Find where the given text appears and provide that cell's center as [X, Y] coordinate. 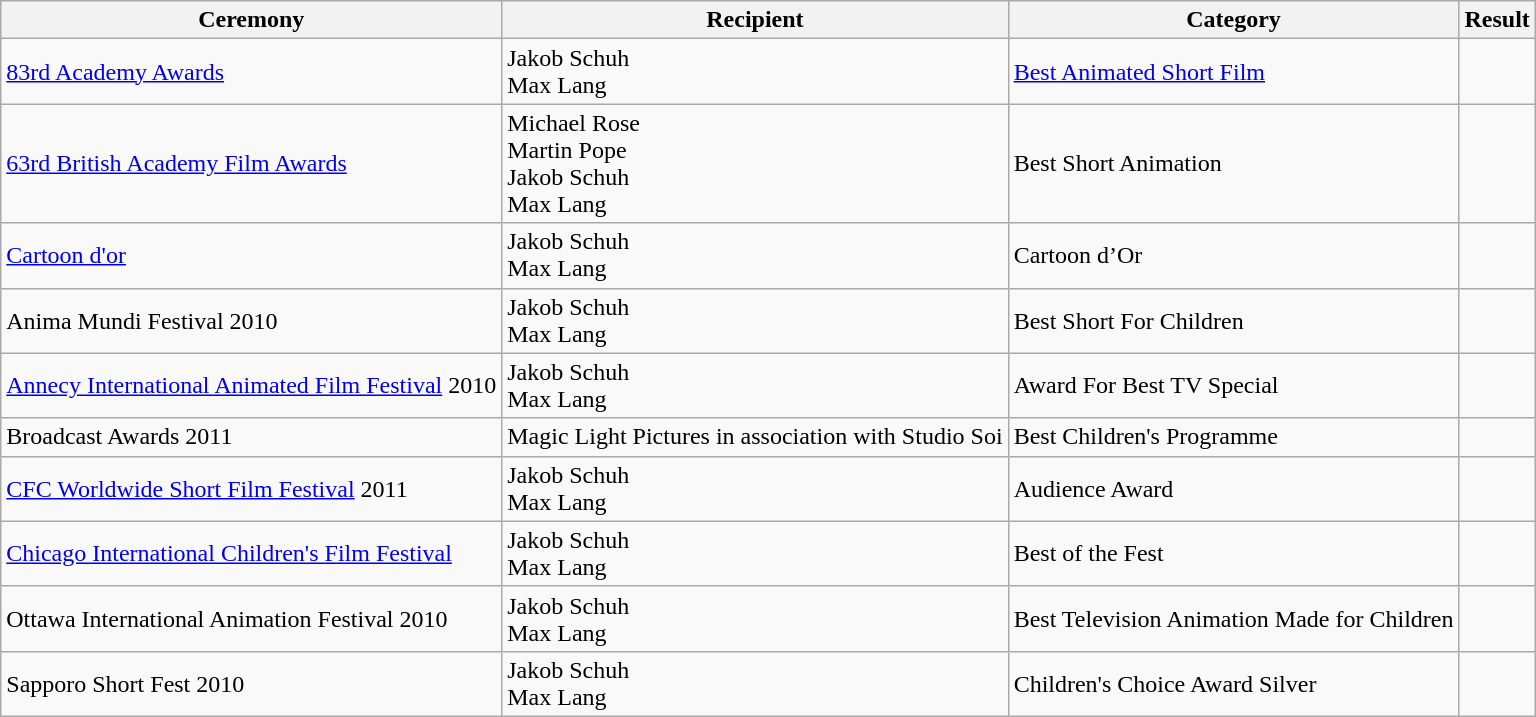
63rd British Academy Film Awards [252, 164]
Ceremony [252, 20]
Best Short Animation [1234, 164]
Children's Choice Award Silver [1234, 684]
Sapporo Short Fest 2010 [252, 684]
83rd Academy Awards [252, 72]
Chicago International Children's Film Festival [252, 554]
Broadcast Awards 2011 [252, 437]
Best Short For Children [1234, 320]
Best Television Animation Made for Children [1234, 618]
Magic Light Pictures in association with Studio Soi [755, 437]
Cartoon d'or [252, 256]
Award For Best TV Special [1234, 386]
Best Animated Short Film [1234, 72]
CFC Worldwide Short Film Festival 2011 [252, 488]
Best of the Fest [1234, 554]
Recipient [755, 20]
Audience Award [1234, 488]
Michael RoseMartin PopeJakob SchuhMax Lang [755, 164]
Result [1497, 20]
Best Children's Programme [1234, 437]
Annecy International Animated Film Festival 2010 [252, 386]
Category [1234, 20]
Ottawa International Animation Festival 2010 [252, 618]
Anima Mundi Festival 2010 [252, 320]
Cartoon d’Or [1234, 256]
